Identify which cell holds the provided text, then report its [x, y] central coordinate. 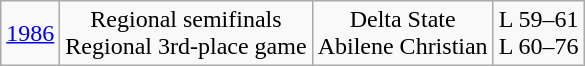
Delta StateAbilene Christian [402, 34]
L 59–61L 60–76 [538, 34]
1986 [30, 34]
Regional semifinalsRegional 3rd-place game [186, 34]
